Output the (X, Y) coordinate of the center of the cell containing the given text.  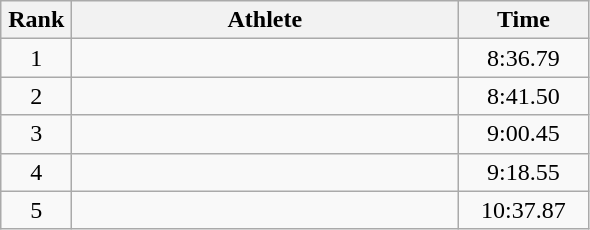
10:37.87 (524, 210)
5 (36, 210)
Athlete (265, 20)
9:18.55 (524, 172)
Time (524, 20)
3 (36, 134)
8:36.79 (524, 58)
9:00.45 (524, 134)
Rank (36, 20)
4 (36, 172)
2 (36, 96)
1 (36, 58)
8:41.50 (524, 96)
